Find where the given text appears and provide that cell's center as [X, Y] coordinate. 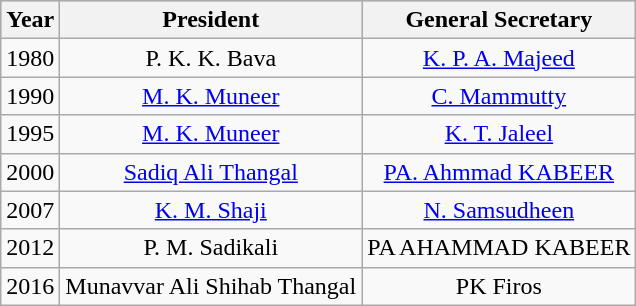
2007 [30, 210]
Sadiq Ali Thangal [211, 172]
1980 [30, 58]
General Secretary [499, 20]
Munavvar Ali Shihab Thangal [211, 286]
PA AHAMMAD KABEER [499, 248]
C. Mammutty [499, 96]
2016 [30, 286]
K. T. Jaleel [499, 134]
PA. Ahmmad KABEER [499, 172]
1990 [30, 96]
N. Samsudheen [499, 210]
PK Firos [499, 286]
Year [30, 20]
President [211, 20]
2012 [30, 248]
1995 [30, 134]
2000 [30, 172]
K. M. Shaji [211, 210]
P. M. Sadikali [211, 248]
P. K. K. Bava [211, 58]
K. P. A. Majeed [499, 58]
